Detect which cell encompasses the target text, then output its (X, Y) center coordinate. 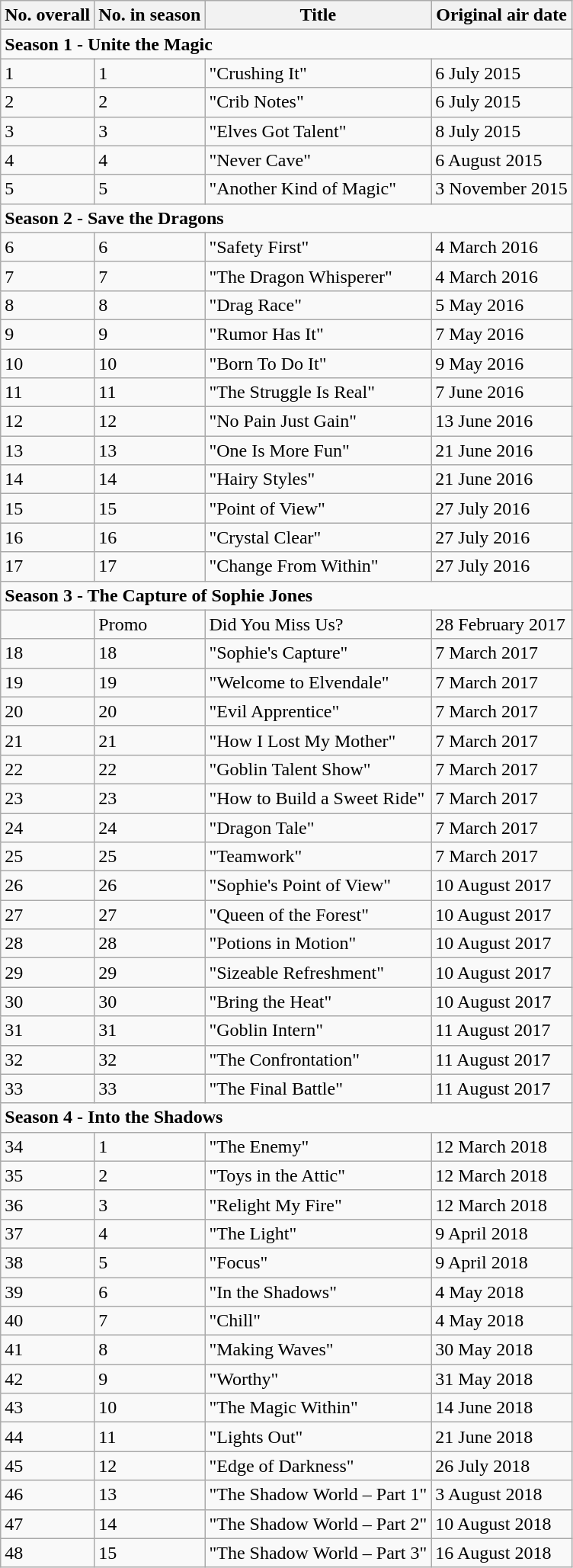
"Chill" (319, 1321)
"The Shadow World – Part 2" (319, 1524)
"Focus" (319, 1262)
45 (47, 1466)
"The Shadow World – Part 3" (319, 1553)
26 July 2018 (501, 1466)
46 (47, 1495)
"Change From Within" (319, 566)
"Sizeable Refreshment" (319, 973)
3 November 2015 (501, 189)
47 (47, 1524)
7 June 2016 (501, 393)
"No Pain Just Gain" (319, 422)
"The Struggle Is Real" (319, 393)
"Crushing It" (319, 73)
5 May 2016 (501, 305)
"How I Lost My Mother" (319, 740)
Original air date (501, 15)
"Welcome to Elvendale" (319, 682)
14 June 2018 (501, 1408)
"Relight My Fire" (319, 1204)
"Never Cave" (319, 160)
"Queen of the Forest" (319, 915)
"Teamwork" (319, 857)
"Potions in Motion" (319, 944)
35 (47, 1175)
Title (319, 15)
7 May 2016 (501, 334)
6 August 2015 (501, 160)
"In the Shadows" (319, 1292)
43 (47, 1408)
"Crib Notes" (319, 102)
Promo (149, 624)
36 (47, 1204)
21 June 2018 (501, 1437)
28 February 2017 (501, 624)
37 (47, 1233)
"The Confrontation" (319, 1060)
"Safety First" (319, 247)
No. overall (47, 15)
"Hairy Styles" (319, 479)
"Lights Out" (319, 1437)
"The Enemy" (319, 1146)
"Edge of Darkness" (319, 1466)
"The Final Battle" (319, 1089)
31 May 2018 (501, 1379)
13 June 2016 (501, 422)
"Worthy" (319, 1379)
"The Magic Within" (319, 1408)
Season 1 - Unite the Magic (286, 44)
"The Dragon Whisperer" (319, 276)
41 (47, 1350)
"One Is More Fun" (319, 451)
"Crystal Clear" (319, 537)
"Drag Race" (319, 305)
48 (47, 1553)
"The Light" (319, 1233)
"Sophie's Point of View" (319, 886)
"Another Kind of Magic" (319, 189)
Season 3 - The Capture of Sophie Jones (286, 595)
"Making Waves" (319, 1350)
Did You Miss Us? (319, 624)
38 (47, 1262)
"Elves Got Talent" (319, 131)
42 (47, 1379)
"How to Build a Sweet Ride" (319, 798)
"Born To Do It" (319, 364)
30 May 2018 (501, 1350)
39 (47, 1292)
"Bring the Heat" (319, 1002)
8 July 2015 (501, 131)
"Dragon Tale" (319, 827)
Season 2 - Save the Dragons (286, 218)
9 May 2016 (501, 364)
"Toys in the Attic" (319, 1175)
"Point of View" (319, 508)
34 (47, 1146)
Season 4 - Into the Shadows (286, 1117)
"The Shadow World – Part 1" (319, 1495)
"Rumor Has It" (319, 334)
No. in season (149, 15)
16 August 2018 (501, 1553)
3 August 2018 (501, 1495)
"Evil Apprentice" (319, 711)
40 (47, 1321)
"Sophie's Capture" (319, 653)
10 August 2018 (501, 1524)
"Goblin Intern" (319, 1031)
44 (47, 1437)
"Goblin Talent Show" (319, 769)
